Provide the [X, Y] coordinate of the cell's center where the given text is located.  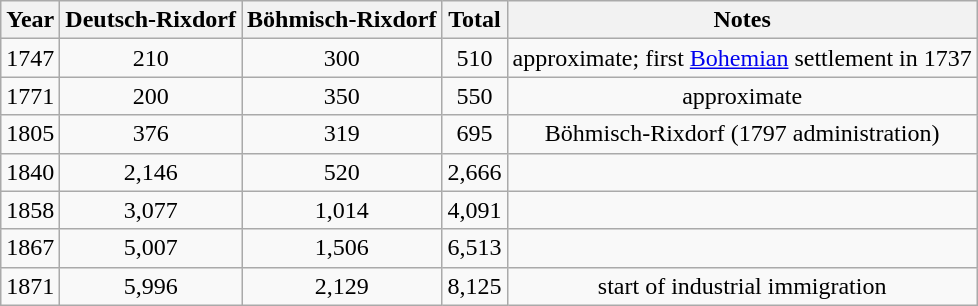
Deutsch-Rixdorf [151, 20]
1871 [30, 286]
319 [342, 134]
approximate; first Bohemian settlement in 1737 [742, 58]
550 [474, 96]
5,007 [151, 248]
Year [30, 20]
start of industrial immigration [742, 286]
1,014 [342, 210]
695 [474, 134]
1867 [30, 248]
2,129 [342, 286]
210 [151, 58]
1858 [30, 210]
2,146 [151, 172]
350 [342, 96]
1840 [30, 172]
2,666 [474, 172]
Notes [742, 20]
5,996 [151, 286]
Total [474, 20]
376 [151, 134]
200 [151, 96]
Böhmisch-Rixdorf (1797 administration) [742, 134]
3,077 [151, 210]
6,513 [474, 248]
1805 [30, 134]
Böhmisch-Rixdorf [342, 20]
1,506 [342, 248]
1747 [30, 58]
4,091 [474, 210]
1771 [30, 96]
approximate [742, 96]
520 [342, 172]
300 [342, 58]
510 [474, 58]
8,125 [474, 286]
